Capture the cell that displays the provided text and extract its [x, y] central coordinate. 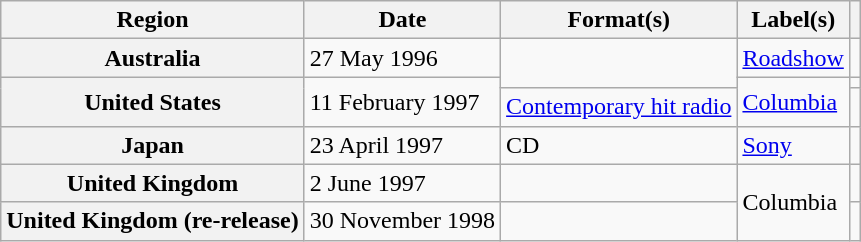
CD [619, 145]
Format(s) [619, 20]
Australia [152, 58]
30 November 1998 [402, 221]
Label(s) [793, 20]
Japan [152, 145]
23 April 1997 [402, 145]
United Kingdom [152, 183]
Contemporary hit radio [619, 107]
United Kingdom (re-release) [152, 221]
27 May 1996 [402, 58]
11 February 1997 [402, 102]
Sony [793, 145]
United States [152, 102]
Date [402, 20]
Roadshow [793, 58]
2 June 1997 [402, 183]
Region [152, 20]
